For the text-containing cell, return its midpoint in [X, Y] coordinate format. 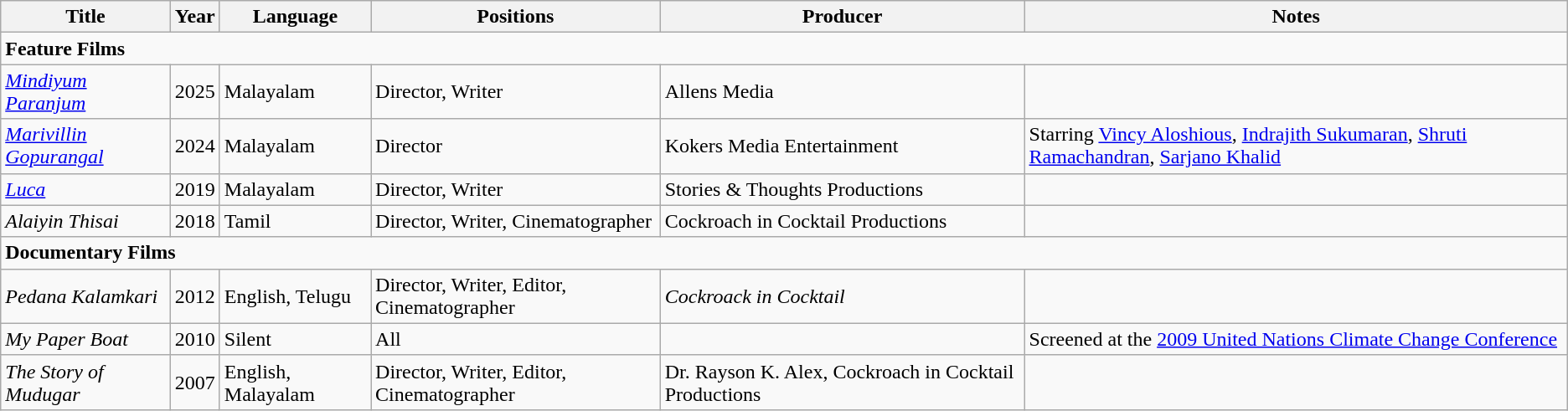
2024 [194, 146]
Cockroack in Cocktail [843, 296]
Allens Media [843, 92]
Mindiyum Paranjum [85, 92]
Cockroach in Cocktail Productions [843, 221]
My Paper Boat [85, 339]
Producer [843, 17]
English, Malayalam [295, 382]
Alaiyin Thisai [85, 221]
The Story of Mudugar [85, 382]
Director [516, 146]
Positions [516, 17]
Notes [1296, 17]
2010 [194, 339]
Starring Vincy Aloshious, Indrajith Sukumaran, Shruti Ramachandran, Sarjano Khalid [1296, 146]
English, Telugu [295, 296]
Silent [295, 339]
2007 [194, 382]
Tamil [295, 221]
Screened at the 2009 United Nations Climate Change Conference [1296, 339]
All [516, 339]
Pedana Kalamkari [85, 296]
Year [194, 17]
Feature Films [784, 49]
Language [295, 17]
2012 [194, 296]
Luca [85, 189]
Director, Writer, Cinematographer [516, 221]
Stories & Thoughts Productions [843, 189]
Documentary Films [784, 253]
Dr. Rayson K. Alex, Cockroach in Cocktail Productions [843, 382]
2025 [194, 92]
2018 [194, 221]
Title [85, 17]
2019 [194, 189]
Kokers Media Entertainment [843, 146]
Marivillin Gopurangal [85, 146]
